Return the (x, y) coordinate for the center point of the cell that contains the specified text.  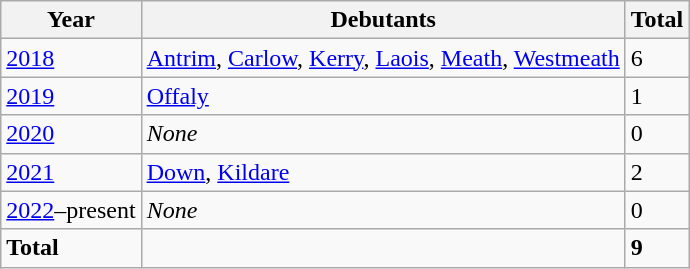
Year (71, 20)
2022–present (71, 210)
2 (657, 172)
9 (657, 248)
Debutants (383, 20)
2019 (71, 96)
2018 (71, 58)
Down, Kildare (383, 172)
1 (657, 96)
2021 (71, 172)
Offaly (383, 96)
2020 (71, 134)
6 (657, 58)
Antrim, Carlow, Kerry, Laois, Meath, Westmeath (383, 58)
